Pinpoint the cell where the given text exists, returning its (x, y) midpoint coordinate. 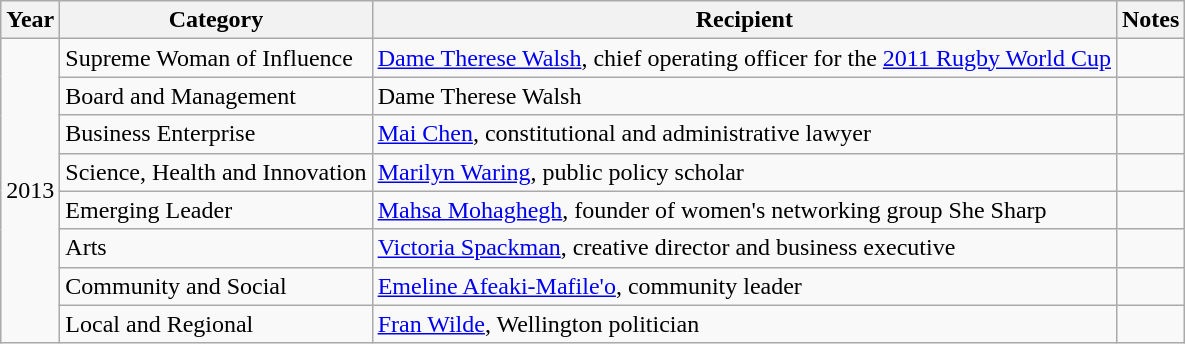
Category (216, 20)
Recipient (744, 20)
Community and Social (216, 286)
Local and Regional (216, 324)
Arts (216, 248)
Emerging Leader (216, 210)
Victoria Spackman, creative director and business executive (744, 248)
Dame Therese Walsh, chief operating officer for the 2011 Rugby World Cup (744, 58)
Year (30, 20)
Mai Chen, constitutional and administrative lawyer (744, 134)
Fran Wilde, Wellington politician (744, 324)
Business Enterprise (216, 134)
Science, Health and Innovation (216, 172)
Emeline Afeaki-Mafile'o, community leader (744, 286)
2013 (30, 191)
Dame Therese Walsh (744, 96)
Notes (1150, 20)
Board and Management (216, 96)
Supreme Woman of Influence (216, 58)
Mahsa Mohaghegh, founder of women's networking group She Sharp (744, 210)
Marilyn Waring, public policy scholar (744, 172)
